Provide the (x, y) coordinate of the cell's center where the given text is located.  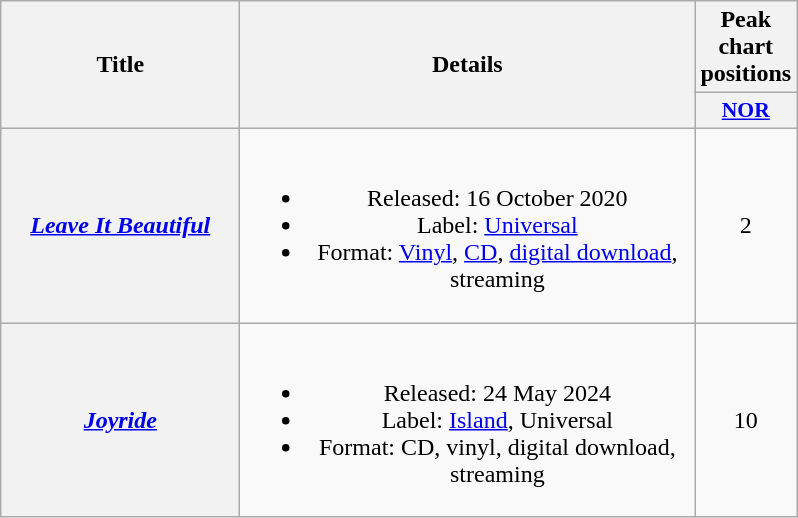
2 (746, 225)
Joyride (120, 419)
Leave It Beautiful (120, 225)
Released: 16 October 2020Label: UniversalFormat: Vinyl, CD, digital download, streaming (468, 225)
Title (120, 65)
Peak chart positions (746, 47)
NOR (746, 111)
Details (468, 65)
Released: 24 May 2024Label: Island, UniversalFormat: CD, vinyl, digital download, streaming (468, 419)
10 (746, 419)
